Locate the cell with the specified text and output its [X, Y] center coordinate. 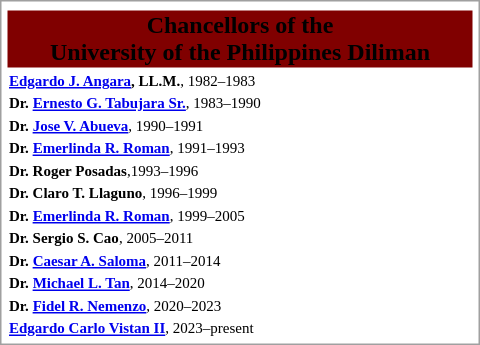
Dr. Claro T. Llaguno, 1996–1999 [240, 193]
Edgardo J. Angara, LL.M., 1982–1983 [240, 80]
Edgardo Carlo Vistan II, 2023–present [240, 328]
Dr. Jose V. Abueva, 1990–1991 [240, 126]
Dr. Michael L. Tan, 2014–2020 [240, 283]
Dr. Sergio S. Cao, 2005–2011 [240, 238]
Dr. Emerlinda R. Roman, 1999–2005 [240, 216]
Dr. Roger Posadas,1993–1996 [240, 170]
Dr. Ernesto G. Tabujara Sr., 1983–1990 [240, 103]
Chancellors of theUniversity of the Philippines Diliman [240, 38]
Dr. Caesar A. Saloma, 2011–2014 [240, 260]
Dr. Emerlinda R. Roman, 1991–1993 [240, 148]
Dr. Fidel R. Nemenzo, 2020–2023 [240, 306]
